Return (x, y) of the center of cell containing provided text 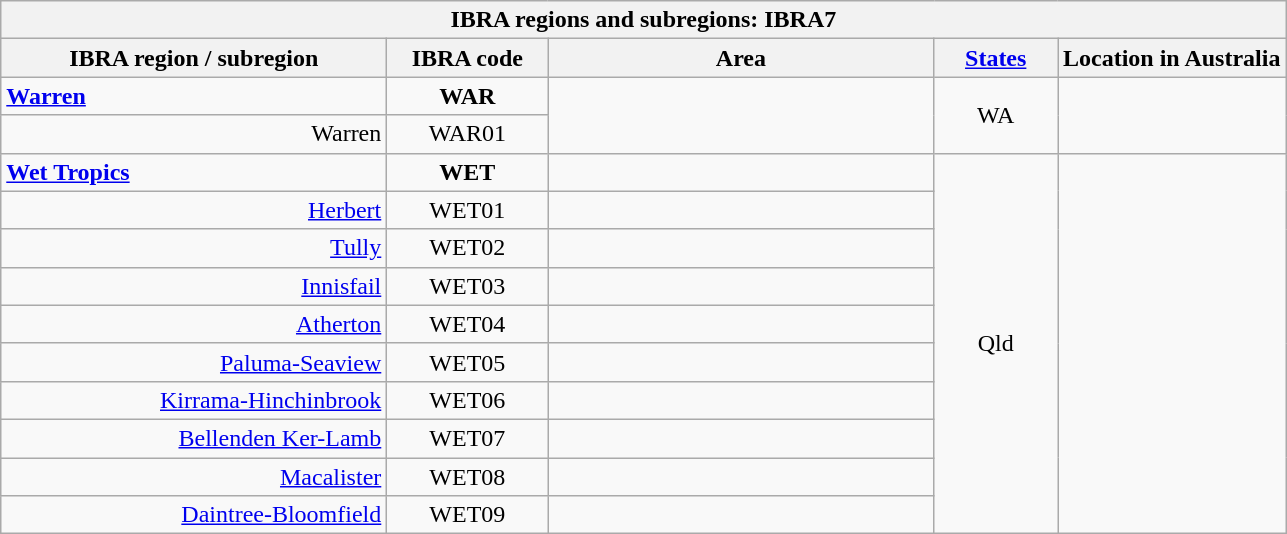
Bellenden Ker-Lamb (194, 438)
WET03 (468, 286)
States (996, 58)
WA (996, 115)
Daintree-Bloomfield (194, 515)
WET02 (468, 248)
Macalister (194, 477)
WAR01 (468, 134)
WET07 (468, 438)
Location in Australia (1172, 58)
WAR (468, 96)
WET04 (468, 324)
Wet Tropics (194, 172)
WET08 (468, 477)
IBRA regions and subregions: IBRA7 (644, 20)
Tully (194, 248)
Kirrama-Hinchinbrook (194, 400)
IBRA region / subregion (194, 58)
WET01 (468, 210)
Innisfail (194, 286)
WET09 (468, 515)
Herbert (194, 210)
Qld (996, 344)
WET (468, 172)
IBRA code (468, 58)
Atherton (194, 324)
Area (741, 58)
Paluma-Seaview (194, 362)
WET06 (468, 400)
WET05 (468, 362)
